Provide the (x, y) coordinate of the cell's center where the given text is located.  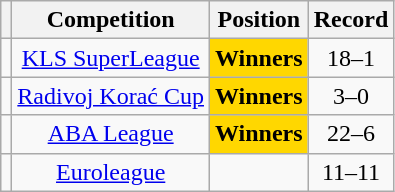
Radivoj Korać Cup (111, 96)
Position (260, 20)
11–11 (351, 172)
KLS SuperLeague (111, 58)
Record (351, 20)
3–0 (351, 96)
22–6 (351, 134)
Competition (111, 20)
ABA League (111, 134)
18–1 (351, 58)
Euroleague (111, 172)
